Scan for the cell matching the given text and deliver its (X, Y) coordinate at center. 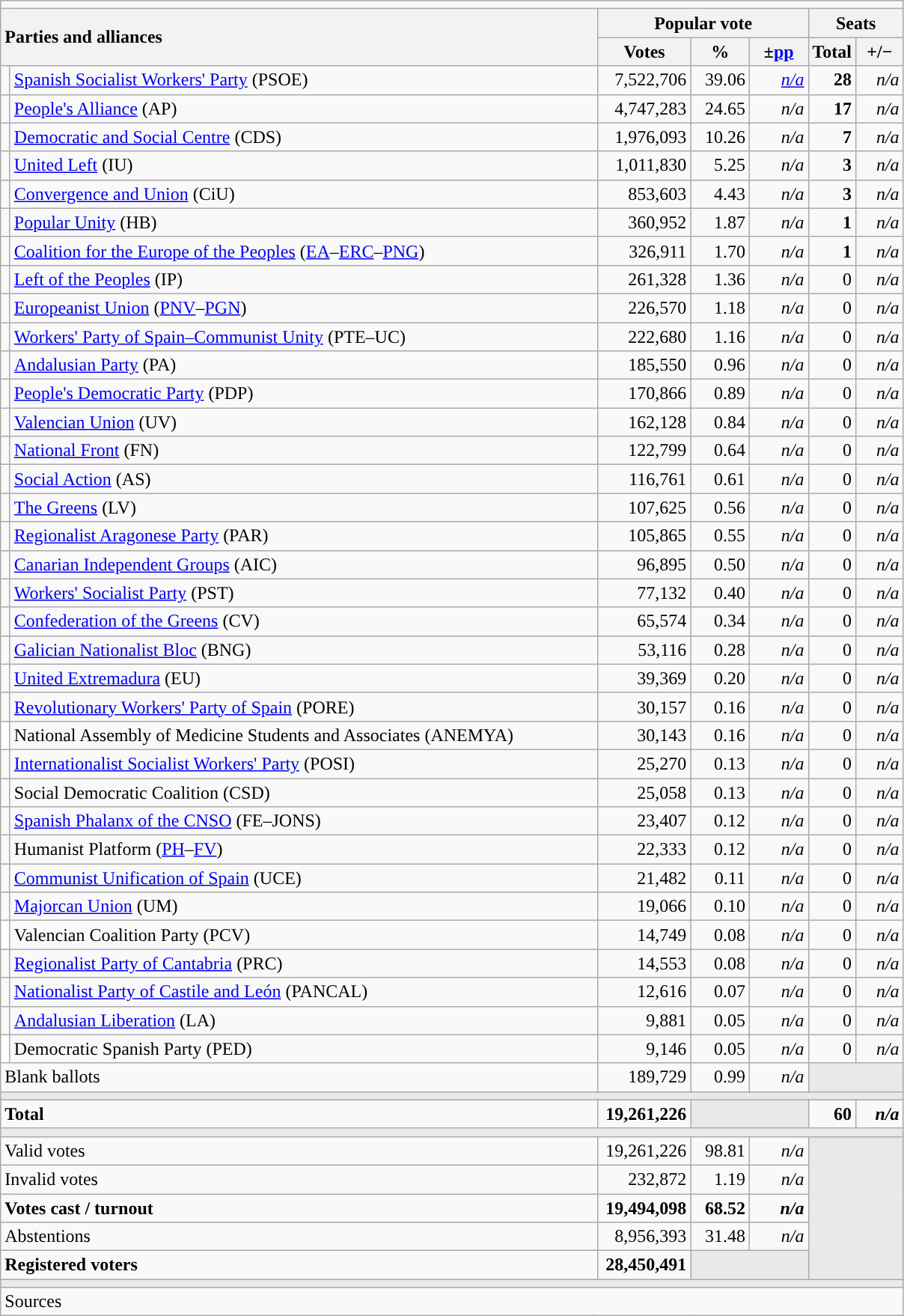
Workers' Socialist Party (PST) (304, 593)
Regionalist Party of Cantabria (PRC) (304, 963)
The Greens (LV) (304, 508)
Registered voters (299, 1265)
1,976,093 (644, 137)
Humanist Platform (PH–FV) (304, 850)
United Left (IU) (304, 165)
0.56 (720, 508)
77,132 (644, 593)
Left of the Peoples (IP) (304, 279)
1.19 (720, 1179)
0.11 (720, 878)
31.48 (720, 1237)
24.65 (720, 109)
25,058 (644, 793)
4.43 (720, 194)
Andalusian Party (PA) (304, 365)
1.70 (720, 251)
Social Action (AS) (304, 479)
Galician Nationalist Bloc (BNG) (304, 650)
30,157 (644, 707)
10.26 (720, 137)
14,553 (644, 963)
Nationalist Party of Castile and León (PANCAL) (304, 992)
9,881 (644, 1020)
Invalid votes (299, 1179)
232,872 (644, 1179)
39,369 (644, 678)
12,616 (644, 992)
226,570 (644, 308)
162,128 (644, 422)
8,956,393 (644, 1237)
65,574 (644, 621)
0.07 (720, 992)
Andalusian Liberation (LA) (304, 1020)
Workers' Party of Spain–Communist Unity (PTE–UC) (304, 336)
170,866 (644, 394)
Valencian Union (UV) (304, 422)
0.28 (720, 650)
17 (832, 109)
1,011,830 (644, 165)
Democratic Spanish Party (PED) (304, 1049)
±pp (778, 52)
4,747,283 (644, 109)
5.25 (720, 165)
0.99 (720, 1077)
19,066 (644, 907)
21,482 (644, 878)
0.20 (720, 678)
185,550 (644, 365)
Sources (452, 1302)
Seats (856, 23)
9,146 (644, 1049)
0.89 (720, 394)
Blank ballots (299, 1077)
189,729 (644, 1077)
Convergence and Union (CiU) (304, 194)
0.34 (720, 621)
Votes (644, 52)
Coalition for the Europe of the Peoples (EA–ERC–PNG) (304, 251)
0.61 (720, 479)
107,625 (644, 508)
Internationalist Socialist Workers' Party (POSI) (304, 764)
0.50 (720, 564)
105,865 (644, 536)
% (720, 52)
25,270 (644, 764)
23,407 (644, 821)
1.36 (720, 279)
Europeanist Union (PNV–PGN) (304, 308)
68.52 (720, 1207)
1.16 (720, 336)
30,143 (644, 735)
Spanish Socialist Workers' Party (PSOE) (304, 80)
Regionalist Aragonese Party (PAR) (304, 536)
0.10 (720, 907)
28,450,491 (644, 1265)
0.84 (720, 422)
+/− (880, 52)
853,603 (644, 194)
United Extremadura (EU) (304, 678)
Majorcan Union (UM) (304, 907)
Votes cast / turnout (299, 1207)
Spanish Phalanx of the CNSO (FE–JONS) (304, 821)
7 (832, 137)
Abstentions (299, 1237)
Canarian Independent Groups (AIC) (304, 564)
14,749 (644, 935)
28 (832, 80)
7,522,706 (644, 80)
22,333 (644, 850)
0.96 (720, 365)
60 (832, 1114)
1.87 (720, 222)
116,761 (644, 479)
0.55 (720, 536)
96,895 (644, 564)
Social Democratic Coalition (CSD) (304, 793)
53,116 (644, 650)
Popular Unity (HB) (304, 222)
Revolutionary Workers' Party of Spain (PORE) (304, 707)
261,328 (644, 279)
122,799 (644, 451)
People's Alliance (AP) (304, 109)
Democratic and Social Centre (CDS) (304, 137)
Confederation of the Greens (CV) (304, 621)
1.18 (720, 308)
222,680 (644, 336)
360,952 (644, 222)
Communist Unification of Spain (UCE) (304, 878)
Valid votes (299, 1151)
326,911 (644, 251)
98.81 (720, 1151)
National Front (FN) (304, 451)
Valencian Coalition Party (PCV) (304, 935)
Popular vote (703, 23)
National Assembly of Medicine Students and Associates (ANEMYA) (304, 735)
People's Democratic Party (PDP) (304, 394)
Parties and alliances (299, 37)
39.06 (720, 80)
0.64 (720, 451)
0.40 (720, 593)
19,494,098 (644, 1207)
